From the cell containing the given text, extract its center point as [X, Y] coordinate. 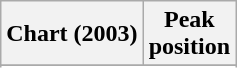
Peak position [189, 34]
Chart (2003) [72, 34]
